Pinpoint the cell where the given text exists, returning its [X, Y] midpoint coordinate. 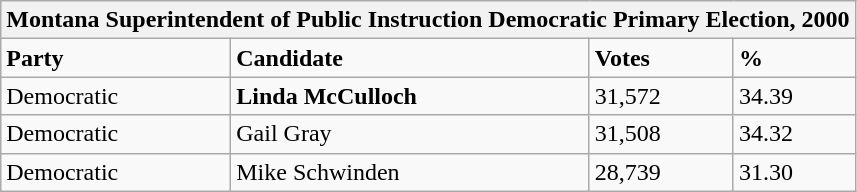
Party [116, 58]
Gail Gray [410, 134]
31,508 [661, 134]
Votes [661, 58]
34.32 [794, 134]
31.30 [794, 172]
34.39 [794, 96]
% [794, 58]
Candidate [410, 58]
31,572 [661, 96]
Montana Superintendent of Public Instruction Democratic Primary Election, 2000 [428, 20]
Linda McCulloch [410, 96]
28,739 [661, 172]
Mike Schwinden [410, 172]
